Identify which cell holds the provided text, then report its [x, y] central coordinate. 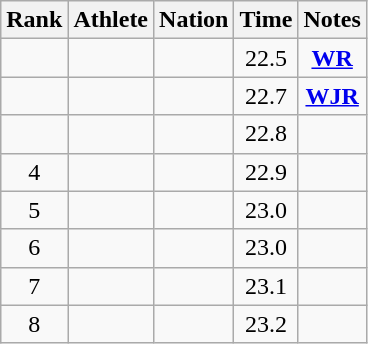
22.8 [266, 134]
Notes [332, 20]
4 [34, 172]
22.9 [266, 172]
23.2 [266, 324]
6 [34, 248]
8 [34, 324]
Rank [34, 20]
Athlete [111, 20]
23.1 [266, 286]
22.5 [266, 58]
22.7 [266, 96]
WR [332, 58]
Time [266, 20]
5 [34, 210]
WJR [332, 96]
Nation [194, 20]
7 [34, 286]
